Return the [x, y] coordinate for the center point of the cell that contains the specified text.  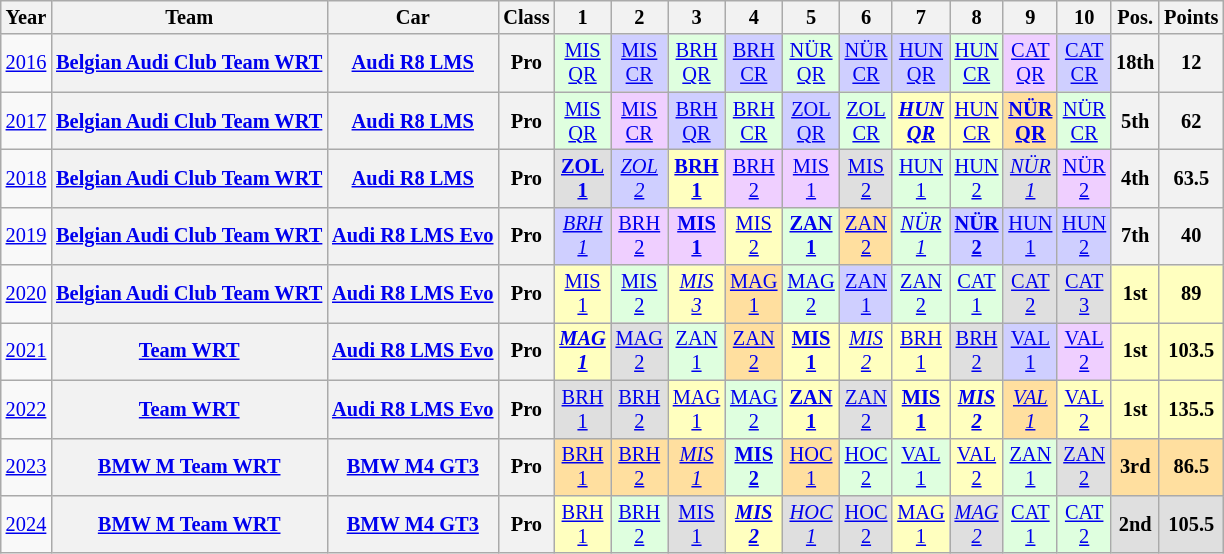
6 [866, 17]
4 [754, 17]
CAT3 [1084, 294]
3rd [1135, 467]
2022 [26, 409]
18th [1135, 63]
1 [582, 17]
7th [1135, 236]
2023 [26, 467]
4th [1135, 178]
ZOLCR [866, 121]
2018 [26, 178]
2024 [26, 524]
MIS3 [696, 294]
2021 [26, 351]
2nd [1135, 524]
CATQR [1030, 63]
2017 [26, 121]
10 [1084, 17]
7 [920, 17]
ZOL2 [640, 178]
135.5 [1191, 409]
Points [1191, 17]
Year [26, 17]
ZOL1 [582, 178]
8 [977, 17]
89 [1191, 294]
103.5 [1191, 351]
Team [189, 17]
40 [1191, 236]
86.5 [1191, 467]
Class [526, 17]
Car [412, 17]
63.5 [1191, 178]
2019 [26, 236]
5th [1135, 121]
2 [640, 17]
CATCR [1084, 63]
12 [1191, 63]
2020 [26, 294]
9 [1030, 17]
ZOLQR [810, 121]
2016 [26, 63]
62 [1191, 121]
3 [696, 17]
5 [810, 17]
Pos. [1135, 17]
105.5 [1191, 524]
